Detect which cell encompasses the target text, then output its [X, Y] center coordinate. 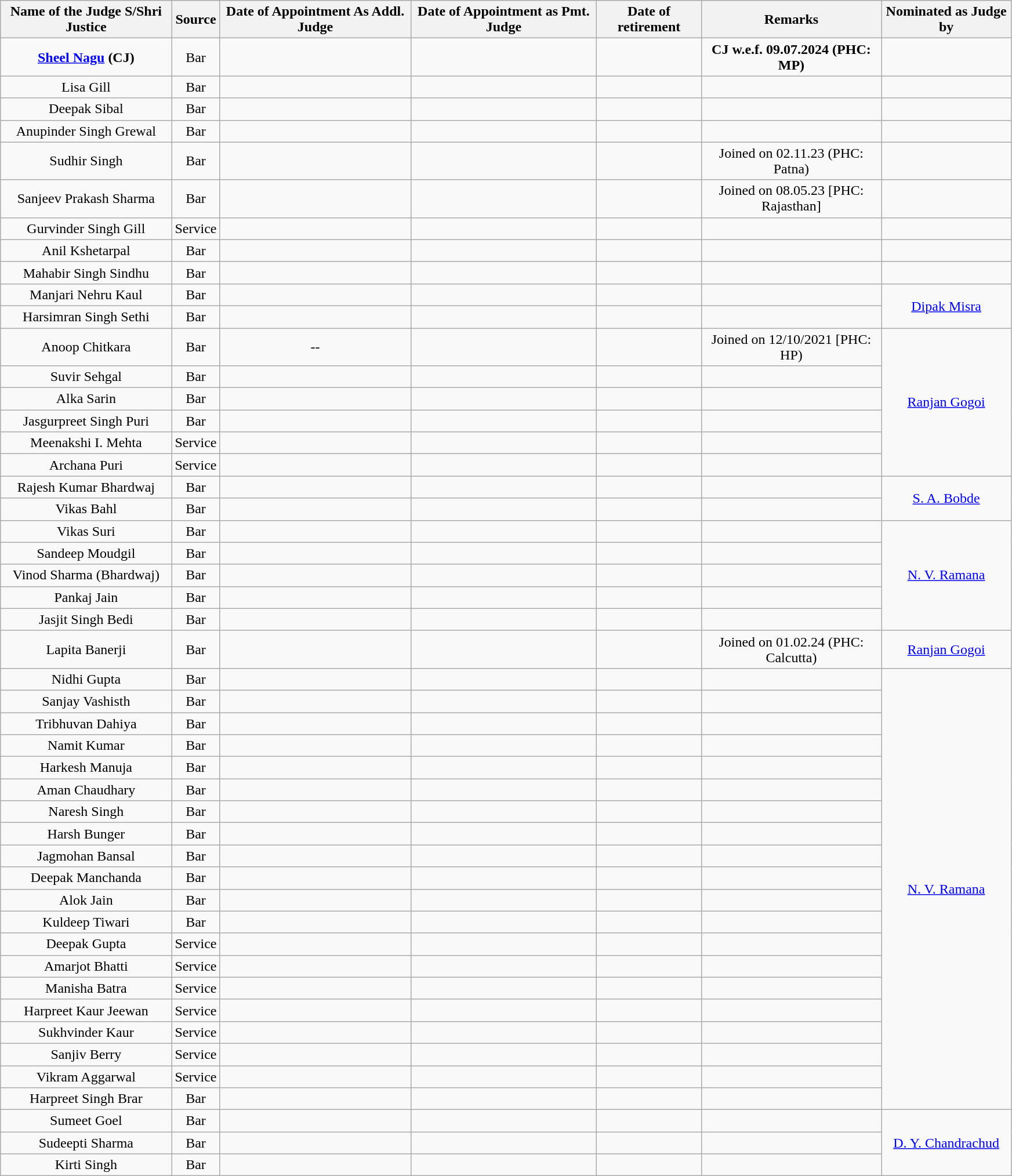
Harsimran Singh Sethi [86, 317]
Vinod Sharma (Bhardwaj) [86, 575]
Anil Kshetarpal [86, 251]
Name of the Judge S/Shri Justice [86, 20]
S. A. Bobde [946, 498]
Harpreet Kaur Jeewan [86, 1010]
Remarks [791, 20]
Aman Chaudhary [86, 790]
Joined on 02.11.23 (PHC: Patna) [791, 161]
Nominated as Judge by [946, 20]
Amarjot Bhatti [86, 966]
Sudhir Singh [86, 161]
Vikas Bahl [86, 509]
Joined on 01.02.24 (PHC: Calcutta) [791, 649]
Meenakshi I. Mehta [86, 443]
Sheel Nagu (CJ) [86, 57]
Jasjit Singh Bedi [86, 619]
Harkesh Manuja [86, 768]
Gurvinder Singh Gill [86, 228]
Vikas Suri [86, 531]
Jasgurpreet Singh Puri [86, 421]
Vikram Aggarwal [86, 1077]
Nidhi Gupta [86, 679]
Sanjay Vashisth [86, 701]
Deepak Gupta [86, 944]
Archana Puri [86, 465]
Rajesh Kumar Bhardwaj [86, 487]
Jagmohan Bansal [86, 856]
Lapita Banerji [86, 649]
Naresh Singh [86, 812]
Harsh Bunger [86, 834]
Sanjeev Prakash Sharma [86, 198]
Sudeepti Sharma [86, 1143]
Sumeet Goel [86, 1121]
Kuldeep Tiwari [86, 922]
Sukhvinder Kaur [86, 1032]
CJ w.e.f. 09.07.2024 (PHC: MP) [791, 57]
-- [315, 347]
Dipak Misra [946, 306]
Sanjiv Berry [86, 1054]
Joined on 12/10/2021 [PHC: HP) [791, 347]
Sandeep Moudgil [86, 553]
Alok Jain [86, 900]
Date of retirement [649, 20]
Anoop Chitkara [86, 347]
Joined on 08.05.23 [PHC: Rajasthan] [791, 198]
Anupinder Singh Grewal [86, 131]
Deepak Manchanda [86, 878]
Manjari Nehru Kaul [86, 295]
Tribhuvan Dahiya [86, 723]
Namit Kumar [86, 746]
Date of Appointment As Addl. Judge [315, 20]
Pankaj Jain [86, 597]
Mahabir Singh Sindhu [86, 273]
Manisha Batra [86, 988]
Lisa Gill [86, 87]
Alka Sarin [86, 399]
D. Y. Chandrachud [946, 1143]
Harpreet Singh Brar [86, 1099]
Suvir Sehgal [86, 377]
Date of Appointment as Pmt. Judge [503, 20]
Deepak Sibal [86, 109]
Source [196, 20]
Kirti Singh [86, 1165]
